Output the [X, Y] coordinate of the center of the cell containing the given text.  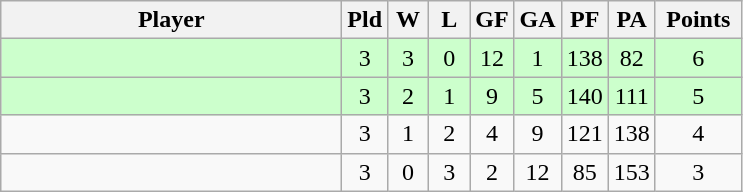
GF [492, 20]
153 [632, 172]
PA [632, 20]
6 [698, 58]
PF [584, 20]
GA [538, 20]
85 [584, 172]
82 [632, 58]
Pld [365, 20]
L [450, 20]
W [408, 20]
Player [172, 20]
Points [698, 20]
140 [584, 96]
121 [584, 134]
111 [632, 96]
